Return (X, Y) of the center of cell containing provided text 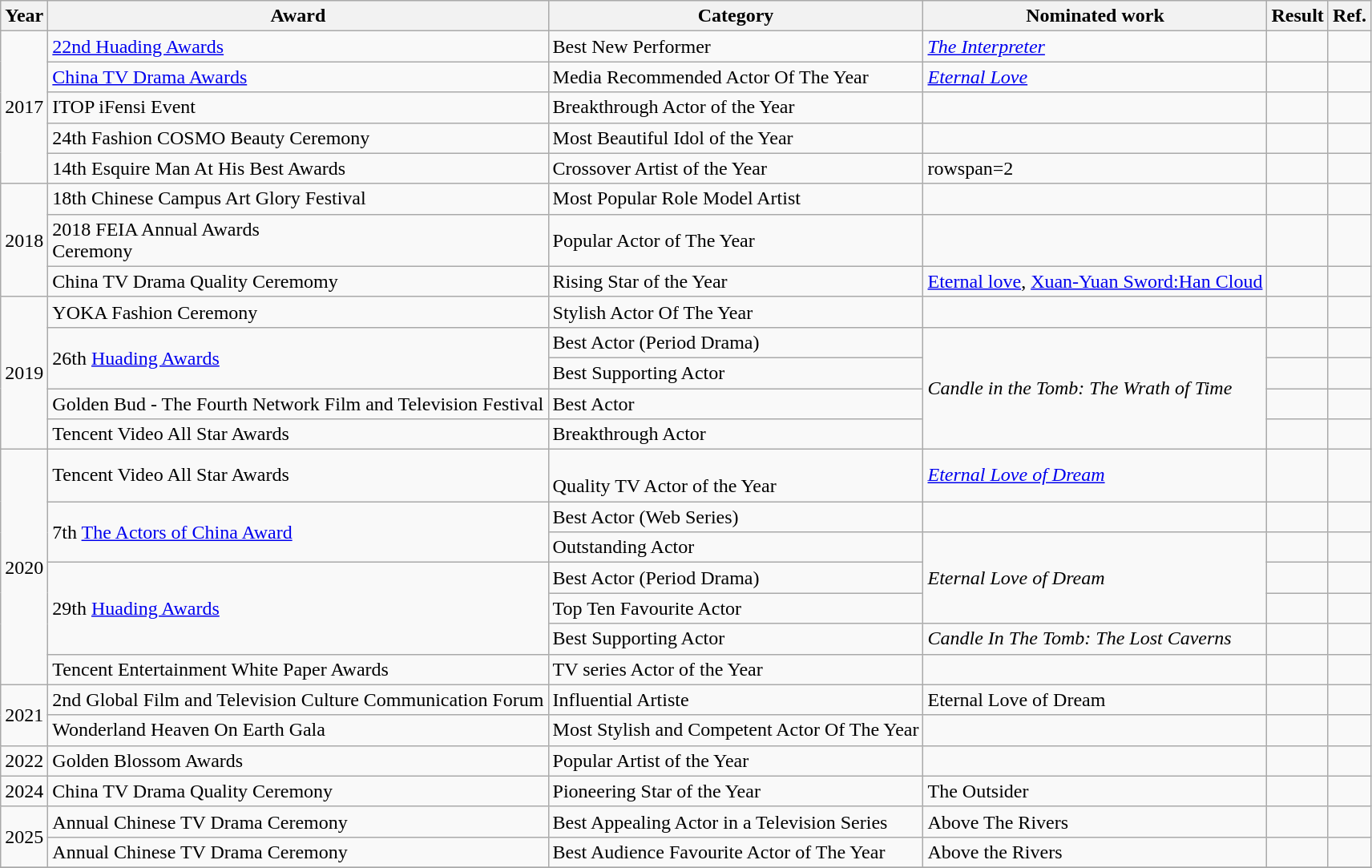
China TV Drama Awards (298, 77)
Eternal Love (1095, 77)
Popular Actor of The Year (736, 240)
2022 (24, 761)
22nd Huading Awards (298, 46)
Influential Artiste (736, 700)
Breakthrough Actor (736, 434)
Most Beautiful Idol of the Year (736, 138)
rowspan=2 (1095, 168)
Golden Blossom Awards (298, 761)
Candle In The Tomb: The Lost Caverns (1095, 639)
China TV Drama Quality Ceremony (298, 791)
Above The Rivers (1095, 822)
2020 (24, 567)
Category (736, 16)
2017 (24, 107)
2018 FEIA Annual AwardsCeremony (298, 240)
Quality TV Actor of the Year (736, 476)
2024 (24, 791)
29th Huading Awards (298, 608)
18th Chinese Campus Art Glory Festival (298, 199)
Year (24, 16)
Best Actor (736, 403)
Nominated work (1095, 16)
Top Ten Favourite Actor (736, 608)
24th Fashion COSMO Beauty Ceremony (298, 138)
Stylish Actor Of The Year (736, 312)
2025 (24, 837)
Best Appealing Actor in a Television Series (736, 822)
Most Stylish and Competent Actor Of The Year (736, 730)
The Interpreter (1095, 46)
Rising Star of the Year (736, 281)
Golden Bud - The Fourth Network Film and Television Festival (298, 403)
ITOP iFensi Event (298, 107)
7th The Actors of China Award (298, 532)
Crossover Artist of the Year (736, 168)
2021 (24, 715)
2018 (24, 240)
Above the Rivers (1095, 852)
Best Actor (Web Series) (736, 517)
Media Recommended Actor Of The Year (736, 77)
26th Huading Awards (298, 357)
Best Audience Favourite Actor of The Year (736, 852)
Most Popular Role Model Artist (736, 199)
Outstanding Actor (736, 547)
Tencent Entertainment White Paper Awards (298, 669)
Breakthrough Actor of the Year (736, 107)
Award (298, 16)
Popular Artist of the Year (736, 761)
Result (1297, 16)
Candle in the Tomb: The Wrath of Time (1095, 388)
The Outsider (1095, 791)
Wonderland Heaven On Earth Gala (298, 730)
Best New Performer (736, 46)
2019 (24, 373)
YOKA Fashion Ceremony (298, 312)
Eternal love, Xuan-Yuan Sword:Han Cloud (1095, 281)
Ref. (1350, 16)
14th Esquire Man At His Best Awards (298, 168)
TV series Actor of the Year (736, 669)
China TV Drama Quality Ceremomy (298, 281)
Pioneering Star of the Year (736, 791)
2nd Global Film and Television Culture Communication Forum (298, 700)
